Return (x, y) of the center of cell containing provided text 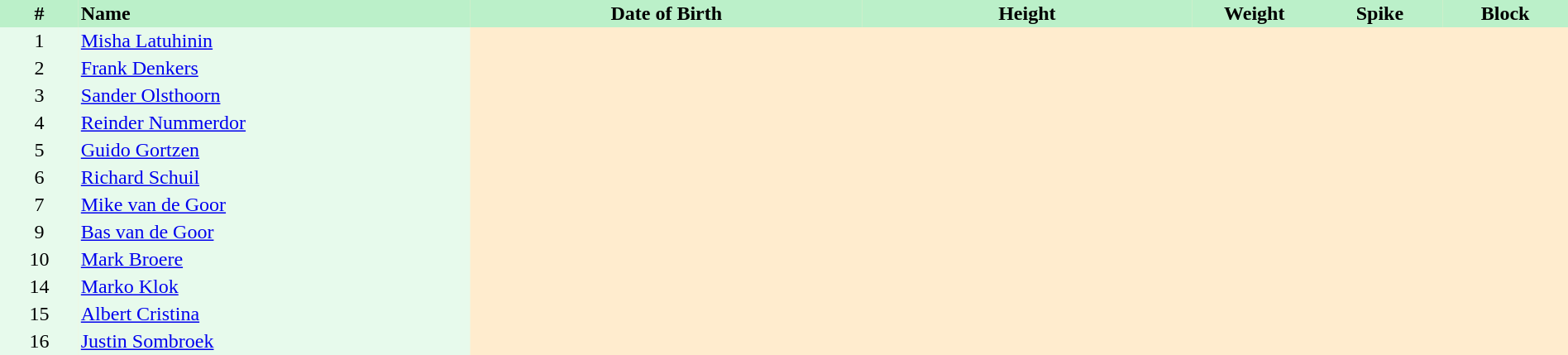
5 (40, 151)
3 (40, 96)
Block (1505, 13)
1 (40, 41)
Justin Sombroek (275, 341)
Sander Olsthoorn (275, 96)
Spike (1380, 13)
10 (40, 260)
Guido Gortzen (275, 151)
9 (40, 232)
16 (40, 341)
4 (40, 122)
Mike van de Goor (275, 205)
Name (275, 13)
Mark Broere (275, 260)
Bas van de Goor (275, 232)
14 (40, 286)
Reinder Nummerdor (275, 122)
Height (1027, 13)
7 (40, 205)
Date of Birth (667, 13)
15 (40, 314)
Weight (1255, 13)
# (40, 13)
Marko Klok (275, 286)
Albert Cristina (275, 314)
2 (40, 68)
Richard Schuil (275, 177)
Frank Denkers (275, 68)
Misha Latuhinin (275, 41)
6 (40, 177)
